Extract the (X, Y) coordinate from the center of the cell holding the provided text.  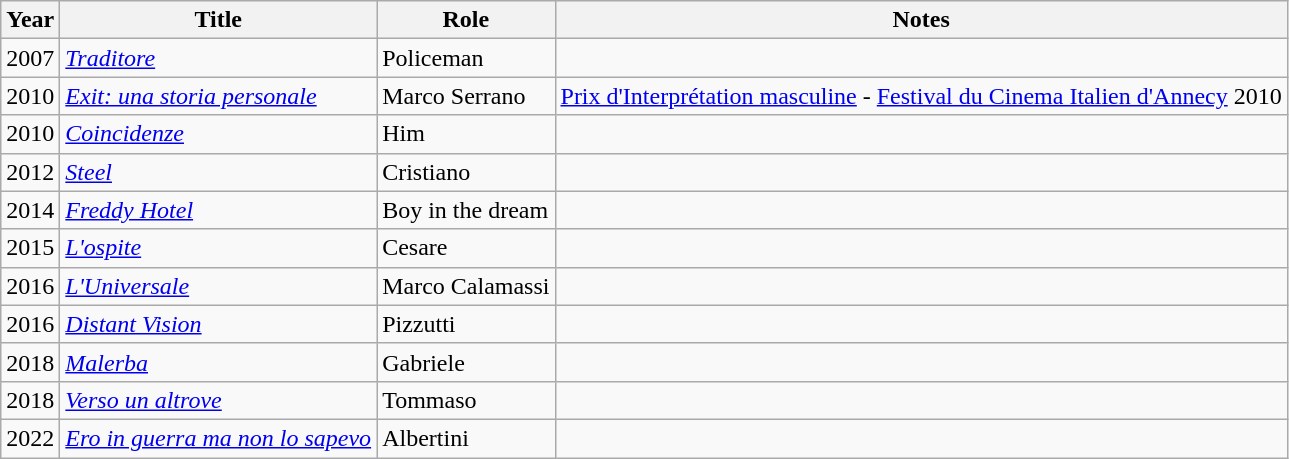
Pizzutti (466, 324)
Distant Vision (218, 324)
Cristiano (466, 172)
Ero in guerra ma non lo sapevo (218, 438)
L'Universale (218, 286)
Prix d'Interprétation masculine - Festival du Cinema Italien d'Annecy 2010 (921, 96)
Steel (218, 172)
Title (218, 20)
Exit: una storia personale (218, 96)
Coincidenze (218, 134)
Tommaso (466, 400)
Boy in the dream (466, 210)
Role (466, 20)
Year (30, 20)
2022 (30, 438)
Marco Calamassi (466, 286)
2012 (30, 172)
Cesare (466, 248)
Notes (921, 20)
Marco Serrano (466, 96)
Freddy Hotel (218, 210)
L'ospite (218, 248)
Traditore (218, 58)
Malerba (218, 362)
Verso un altrove (218, 400)
2015 (30, 248)
Him (466, 134)
2007 (30, 58)
Albertini (466, 438)
Gabriele (466, 362)
Policeman (466, 58)
2014 (30, 210)
